Capture the cell that displays the provided text and extract its [x, y] central coordinate. 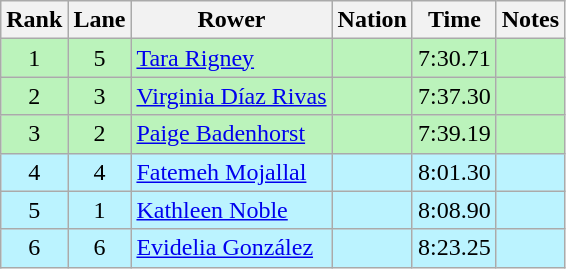
Notes [530, 20]
Nation [372, 20]
Tara Rigney [232, 58]
Paige Badenhorst [232, 134]
Rank [34, 20]
Virginia Díaz Rivas [232, 96]
8:23.25 [454, 248]
7:39.19 [454, 134]
8:01.30 [454, 172]
Evidelia González [232, 248]
7:37.30 [454, 96]
Fatemeh Mojallal [232, 172]
Time [454, 20]
7:30.71 [454, 58]
Kathleen Noble [232, 210]
Rower [232, 20]
Lane [100, 20]
8:08.90 [454, 210]
